Provide the [X, Y] coordinate of the cell's center where the given text is located.  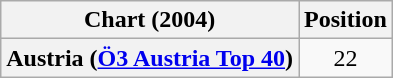
Austria (Ö3 Austria Top 40) [150, 58]
22 [346, 58]
Chart (2004) [150, 20]
Position [346, 20]
